For the text-containing cell, return its midpoint in (x, y) coordinate format. 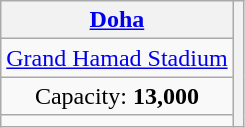
Grand Hamad Stadium (117, 58)
Capacity: 13,000 (117, 96)
Doha (117, 20)
